For the text-containing cell, return its midpoint in [x, y] coordinate format. 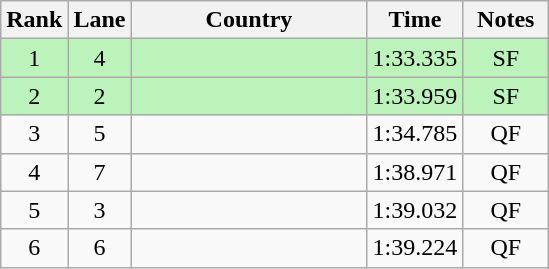
1:33.335 [415, 58]
Notes [506, 20]
1 [34, 58]
1:38.971 [415, 172]
1:33.959 [415, 96]
1:34.785 [415, 134]
Lane [100, 20]
Country [249, 20]
Time [415, 20]
1:39.032 [415, 210]
7 [100, 172]
1:39.224 [415, 248]
Rank [34, 20]
